Extract the (X, Y) coordinate from the center of the cell holding the provided text.  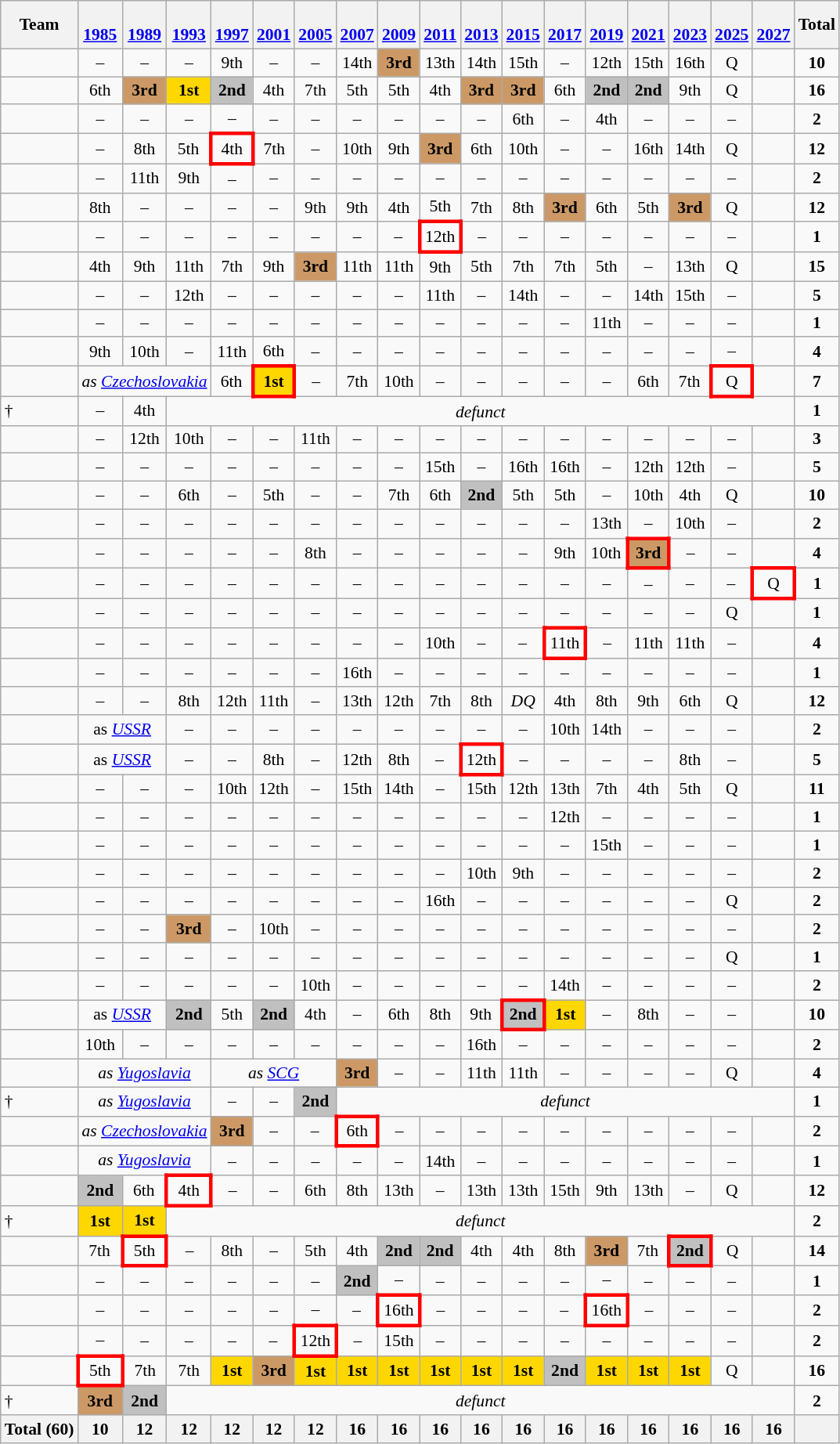
2027 (773, 25)
2015 (523, 25)
1985 (100, 25)
2025 (731, 25)
2021 (648, 25)
Total (817, 25)
1997 (232, 25)
2009 (399, 25)
15 (817, 266)
7 (817, 382)
Total (60) (39, 1429)
2013 (481, 25)
1993 (189, 25)
2023 (690, 25)
2017 (565, 25)
2007 (357, 25)
Team (39, 25)
as SCG (274, 1074)
11 (817, 789)
2019 (606, 25)
2005 (315, 25)
DQ (523, 702)
14 (817, 1251)
3 (817, 439)
2001 (274, 25)
1989 (144, 25)
2011 (440, 25)
